Identify which cell holds the provided text, then report its [X, Y] central coordinate. 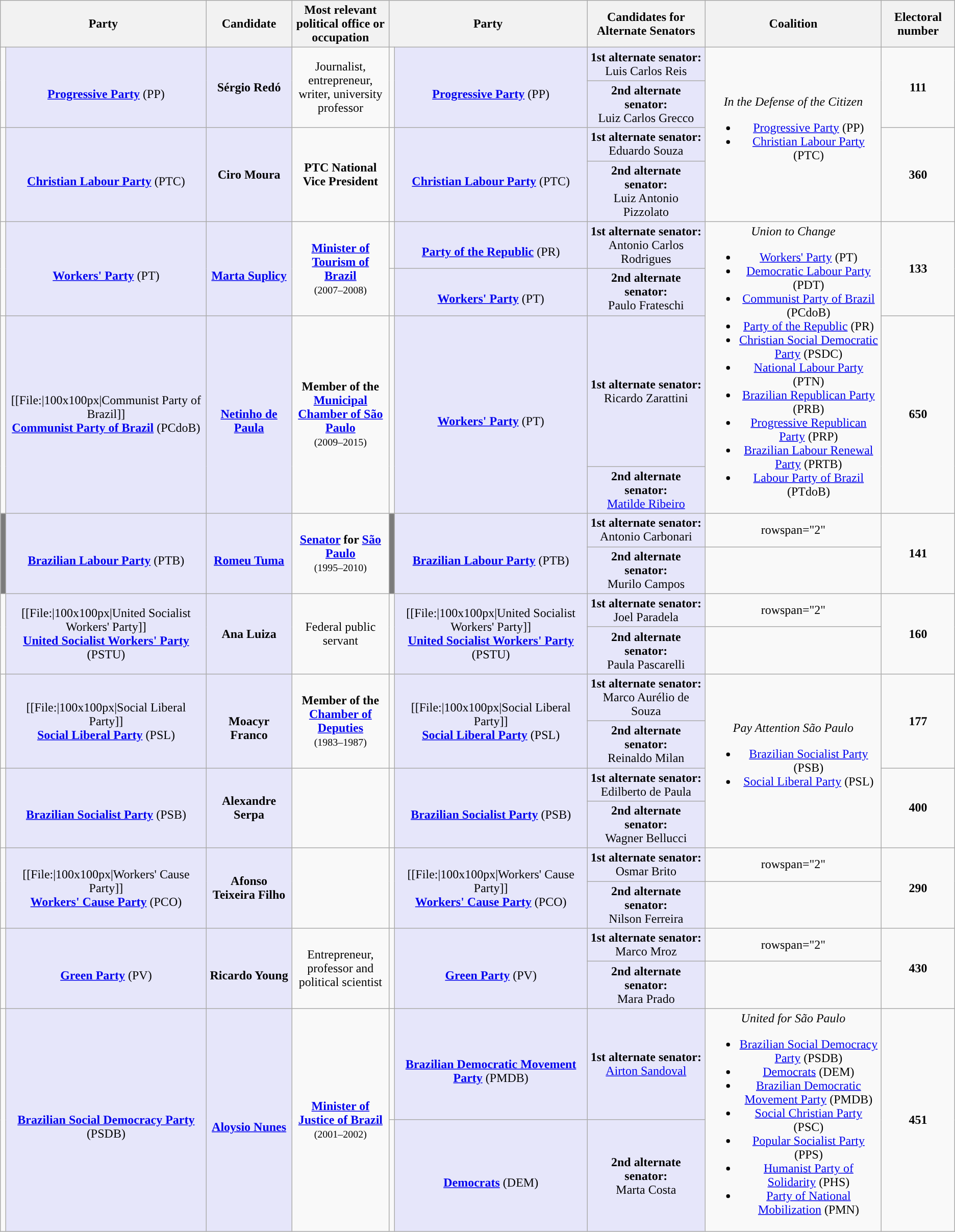
160 [918, 634]
2nd alternate senator:Matilde Ribeiro [646, 490]
2nd alternate senator:Wagner Bellucci [646, 825]
177 [918, 721]
430 [918, 969]
Party of the Republic (PR) [491, 245]
2nd alternate senator:Paulo Frateschi [646, 292]
Democrats (DEM) [491, 1176]
Brazilian Social Democracy Party (PSDB) [106, 1120]
2nd alternate senator:Reinaldo Milan [646, 744]
Journalist, entrepreneur, writer, university professor [340, 88]
2nd alternate senator:Murilo Campos [646, 570]
1st alternate senator:Marco Mroz [646, 945]
Brazilian Democratic Movement Party (PMDB) [491, 1065]
Minister of Tourism of Brazil(2007–2008) [340, 268]
Senator for São Paulo(1995–2010) [340, 553]
400 [918, 807]
Entrepreneur, professor and political scientist [340, 969]
Afonso Teixeira Filho [249, 888]
Candidates for Alternate Senators [646, 24]
Sérgio Redó [249, 88]
Ricardo Young [249, 969]
133 [918, 268]
2nd alternate senator:Mara Prado [646, 985]
2nd alternate senator:Nilson Ferreira [646, 905]
2nd alternate senator:Luiz Antonio Pizzolato [646, 191]
111 [918, 88]
Member of the Municipal Chamber of São Paulo(2009–2015) [340, 414]
1st alternate senator:Luis Carlos Reis [646, 64]
1st alternate senator:Marco Aurélio de Souza [646, 697]
1st alternate senator:Airton Sandoval [646, 1065]
Moacyr Franco [249, 721]
2nd alternate senator:Luiz Carlos Grecco [646, 104]
1st alternate senator:Joel Paradela [646, 610]
1st alternate senator:Eduardo Souza [646, 144]
Aloysio Nunes [249, 1120]
Minister of Justice of Brazil(2001–2002) [340, 1120]
Alexandre Serpa [249, 807]
Electoral number [918, 24]
Most relevant political office or occupation [340, 24]
2nd alternate senator:Marta Costa [646, 1176]
Member of the Chamber of Deputies(1983–1987) [340, 721]
Netinho de Paula [249, 414]
Ciro Moura [249, 175]
In the Defense of the CitizenProgressive Party (PP)Christian Labour Party (PTC) [793, 135]
290 [918, 888]
Candidate [249, 24]
Marta Suplicy [249, 268]
1st alternate senator:Antonio Carbonari [646, 530]
1st alternate senator:Antonio Carlos Rodrigues [646, 245]
Romeu Tuma [249, 553]
PTC National Vice President [340, 175]
2nd alternate senator:Paula Pascarelli [646, 650]
1st alternate senator:Ricardo Zarattini [646, 391]
1st alternate senator:Edilberto de Paula [646, 784]
Coalition [793, 24]
Federal public servant [340, 634]
Pay Attention São PauloBrazilian Socialist Party (PSB)Social Liberal Party (PSL) [793, 760]
360 [918, 175]
Ana Luiza [249, 634]
451 [918, 1120]
[[File:|100x100px|Communist Party of Brazil]]Communist Party of Brazil (PCdoB) [106, 414]
650 [918, 414]
141 [918, 553]
1st alternate senator:Osmar Brito [646, 865]
